Return [x, y] of the center of cell containing provided text 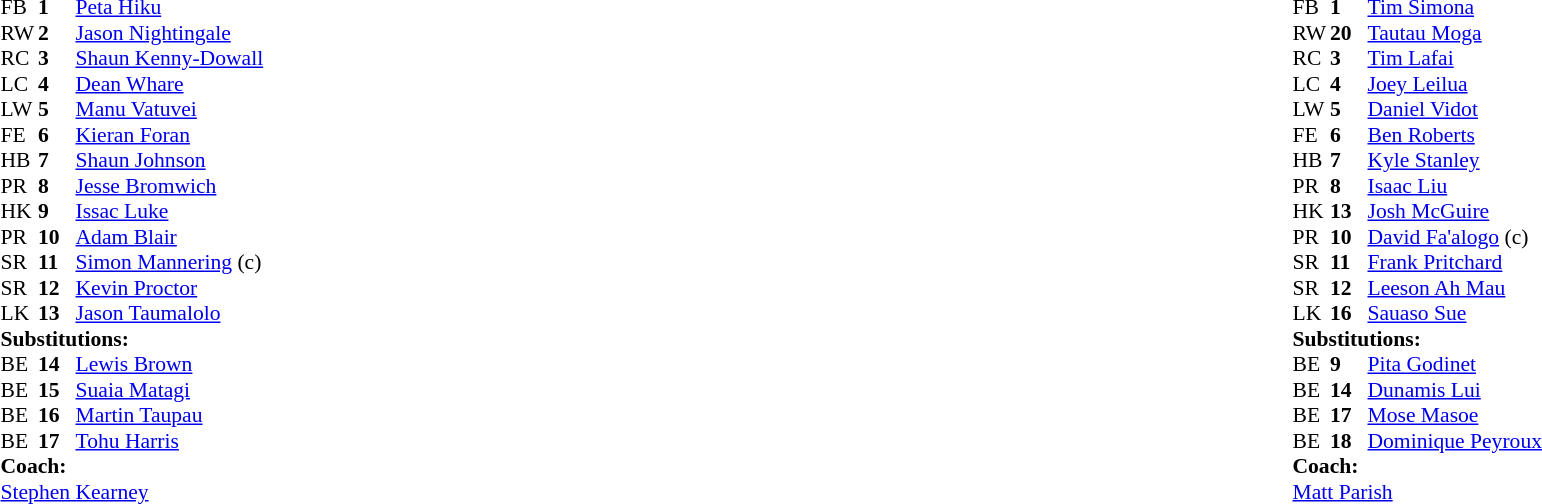
Suaia Matagi [170, 390]
Simon Mannering (c) [170, 263]
Frank Pritchard [1454, 263]
Kieran Foran [170, 135]
Joey Leilua [1454, 84]
Martin Taupau [170, 415]
Issac Luke [170, 211]
Tautau Moga [1454, 33]
Sauaso Sue [1454, 313]
Tohu Harris [170, 441]
Shaun Kenny-Dowall [170, 59]
Mose Masoe [1454, 415]
Manu Vatuvei [170, 109]
Josh McGuire [1454, 211]
Shaun Johnson [170, 161]
18 [1349, 441]
20 [1349, 33]
Jason Taumalolo [170, 313]
2 [57, 33]
Leeson Ah Mau [1454, 288]
Pita Godinet [1454, 365]
Jesse Bromwich [170, 186]
Jason Nightingale [170, 33]
Daniel Vidot [1454, 109]
Ben Roberts [1454, 135]
Adam Blair [170, 237]
David Fa'alogo (c) [1454, 237]
Dean Whare [170, 84]
Lewis Brown [170, 365]
Dunamis Lui [1454, 390]
Isaac Liu [1454, 186]
Tim Lafai [1454, 59]
Kevin Proctor [170, 288]
15 [57, 390]
Kyle Stanley [1454, 161]
Dominique Peyroux [1454, 441]
